Find where the given text appears and provide that cell's center as [x, y] coordinate. 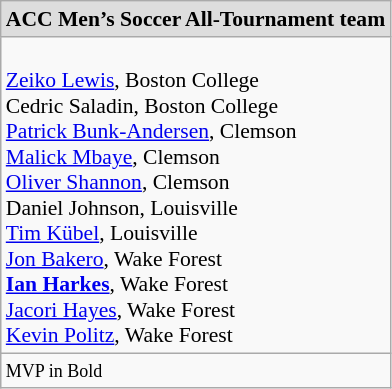
ACC Men’s Soccer All-Tournament team [196, 19]
MVP in Bold [196, 371]
